Detect which cell encompasses the target text, then output its [X, Y] center coordinate. 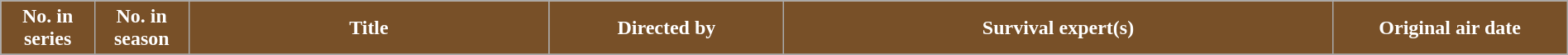
Original air date [1450, 28]
Directed by [667, 28]
No. inseason [141, 28]
No. inseries [48, 28]
Survival expert(s) [1059, 28]
Title [369, 28]
